Extract the (X, Y) coordinate from the center of the cell holding the provided text.  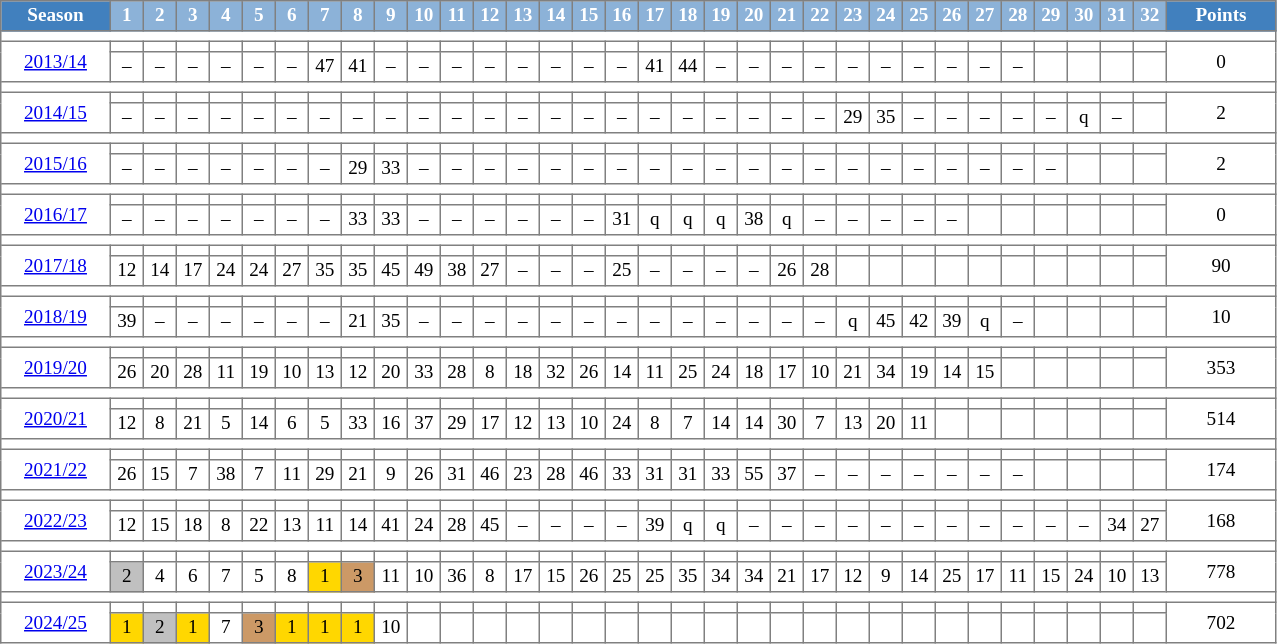
2023/24 (56, 571)
42 (918, 322)
702 (1221, 622)
778 (1221, 571)
2021/22 (56, 469)
2014/15 (56, 112)
2013/14 (56, 61)
168 (1221, 520)
514 (1221, 418)
55 (754, 475)
353 (1221, 367)
2015/16 (56, 163)
47 (324, 67)
2022/23 (56, 520)
Points (1221, 16)
49 (424, 271)
36 (456, 577)
2019/20 (56, 367)
2017/18 (56, 265)
2018/19 (56, 316)
Season (56, 16)
2016/17 (56, 214)
2024/25 (56, 622)
44 (688, 67)
90 (1221, 265)
2020/21 (56, 418)
174 (1221, 469)
